Provide the [X, Y] coordinate of the cell's center where the given text is located.  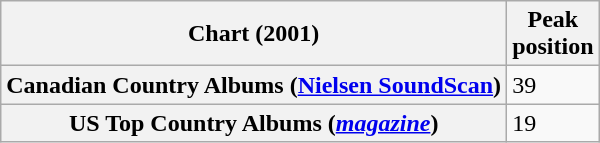
19 [553, 123]
Chart (2001) [254, 34]
Peakposition [553, 34]
39 [553, 85]
US Top Country Albums (magazine) [254, 123]
Canadian Country Albums (Nielsen SoundScan) [254, 85]
